Output the [X, Y] coordinate of the center of the cell containing the given text.  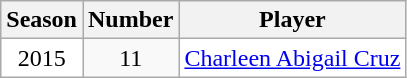
11 [130, 58]
Player [292, 20]
2015 [42, 58]
Number [130, 20]
Charleen Abigail Cruz [292, 58]
Season [42, 20]
